Locate the cell with the specified text and output its [X, Y] center coordinate. 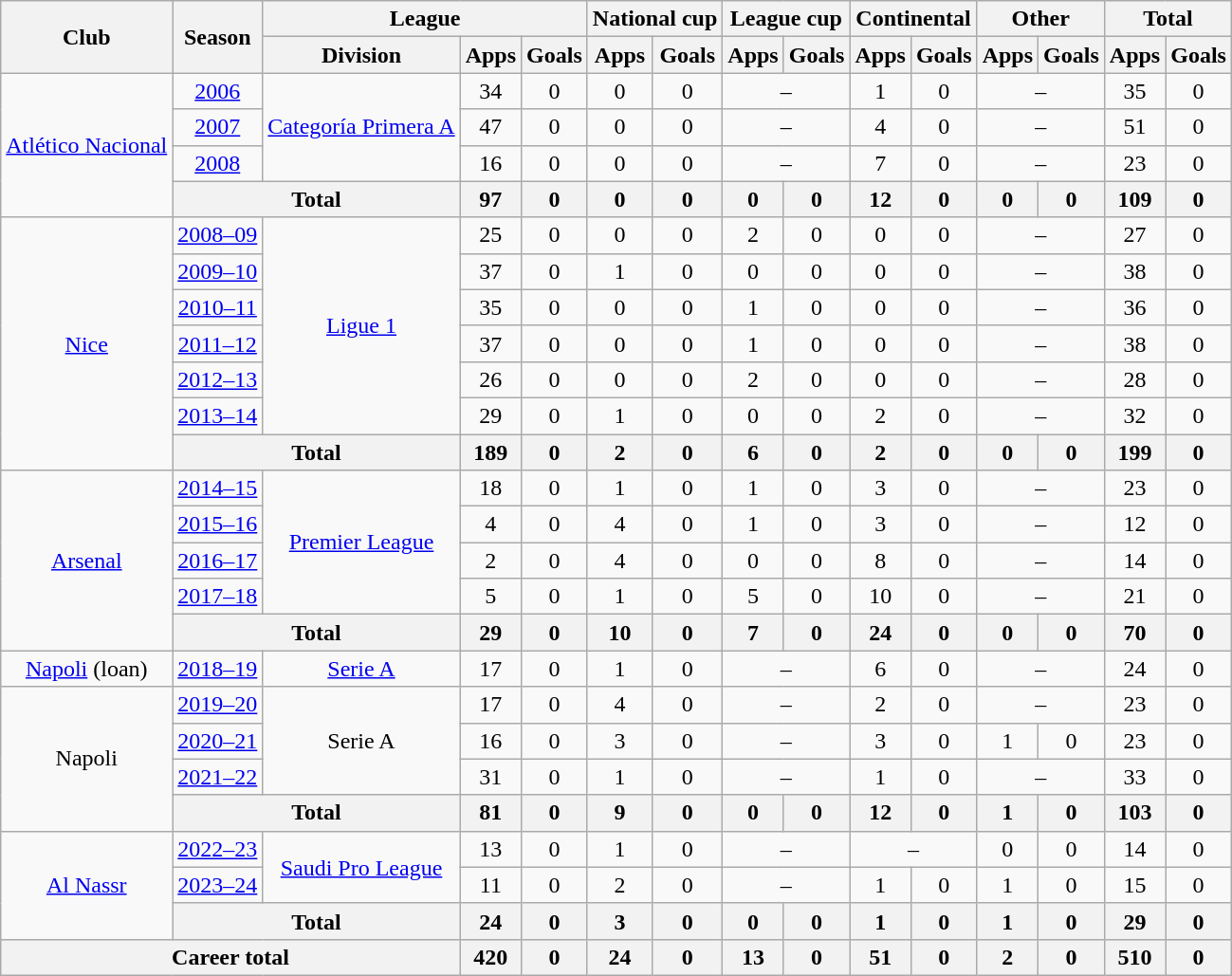
2020–21 [218, 741]
League [425, 19]
Continental [913, 19]
2023–24 [218, 885]
47 [490, 127]
Saudi Pro League [361, 867]
Categoría Primera A [361, 127]
Division [361, 55]
103 [1134, 813]
Season [218, 37]
League cup [786, 19]
97 [490, 199]
2022–23 [218, 849]
2009–10 [218, 271]
26 [490, 379]
Arsenal [87, 561]
2010–11 [218, 307]
420 [490, 957]
Ligue 1 [361, 325]
2013–14 [218, 415]
2006 [218, 91]
32 [1134, 415]
2007 [218, 127]
2021–22 [218, 777]
2014–15 [218, 488]
8 [880, 561]
21 [1134, 597]
15 [1134, 885]
2008–09 [218, 235]
National cup [654, 19]
2018–19 [218, 669]
31 [490, 777]
2017–18 [218, 597]
189 [490, 452]
27 [1134, 235]
Nice [87, 343]
109 [1134, 199]
2011–12 [218, 343]
2008 [218, 163]
199 [1134, 452]
81 [490, 813]
Premier League [361, 543]
2016–17 [218, 561]
Napoli (loan) [87, 669]
18 [490, 488]
34 [490, 91]
25 [490, 235]
Al Nassr [87, 885]
Other [1040, 19]
33 [1134, 777]
2015–16 [218, 525]
Club [87, 37]
70 [1134, 633]
36 [1134, 307]
2019–20 [218, 705]
28 [1134, 379]
2012–13 [218, 379]
510 [1134, 957]
Napoli [87, 759]
Atlético Nacional [87, 145]
9 [619, 813]
Career total [230, 957]
11 [490, 885]
